Detect which cell encompasses the target text, then output its (X, Y) center coordinate. 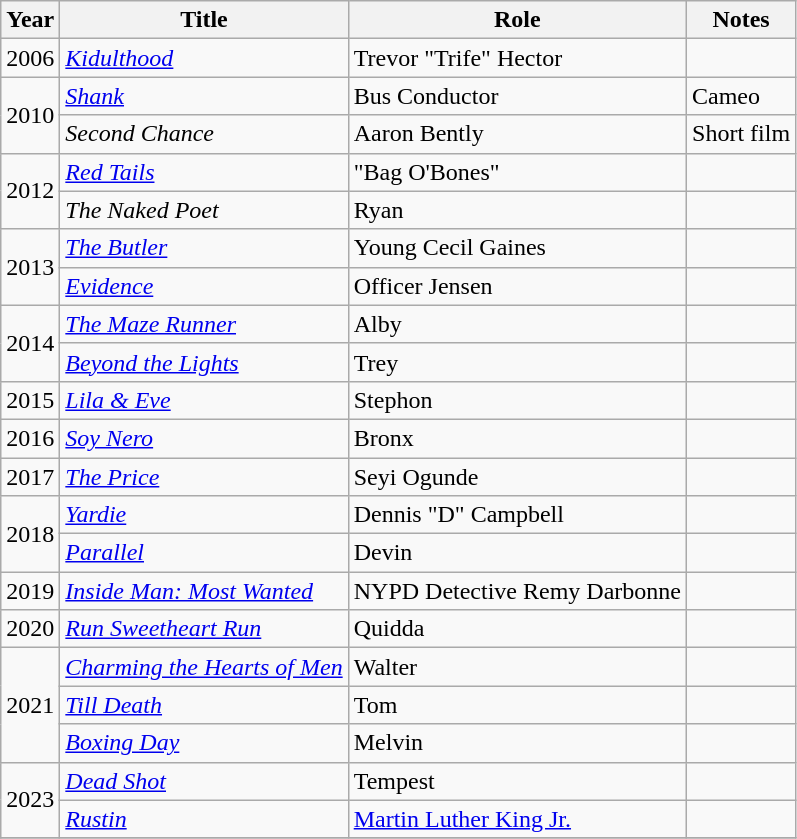
Yardie (204, 515)
Red Tails (204, 172)
Second Chance (204, 134)
2020 (30, 629)
Parallel (204, 553)
Martin Luther King Jr. (517, 819)
Year (30, 20)
2006 (30, 58)
Officer Jensen (517, 286)
Tom (517, 705)
Cameo (742, 96)
Stephon (517, 400)
2018 (30, 534)
2019 (30, 591)
Melvin (517, 743)
Seyi Ogunde (517, 477)
Alby (517, 324)
Inside Man: Most Wanted (204, 591)
2010 (30, 115)
Aaron Bently (517, 134)
Notes (742, 20)
Run Sweetheart Run (204, 629)
Bus Conductor (517, 96)
The Butler (204, 248)
Lila & Eve (204, 400)
The Maze Runner (204, 324)
Boxing Day (204, 743)
Kidulthood (204, 58)
2013 (30, 267)
Title (204, 20)
2023 (30, 800)
Walter (517, 667)
Beyond the Lights (204, 362)
2021 (30, 705)
Ryan (517, 210)
Quidda (517, 629)
Soy Nero (204, 438)
2015 (30, 400)
Charming the Hearts of Men (204, 667)
Young Cecil Gaines (517, 248)
NYPD Detective Remy Darbonne (517, 591)
Trevor "Trife" Hector (517, 58)
"Bag O'Bones" (517, 172)
The Naked Poet (204, 210)
Evidence (204, 286)
Shank (204, 96)
2017 (30, 477)
Rustin (204, 819)
Role (517, 20)
2014 (30, 343)
Tempest (517, 781)
The Price (204, 477)
2012 (30, 191)
2016 (30, 438)
Devin (517, 553)
Bronx (517, 438)
Dennis "D" Campbell (517, 515)
Till Death (204, 705)
Short film (742, 134)
Dead Shot (204, 781)
Trey (517, 362)
